Scan for the cell matching the given text and deliver its (X, Y) coordinate at center. 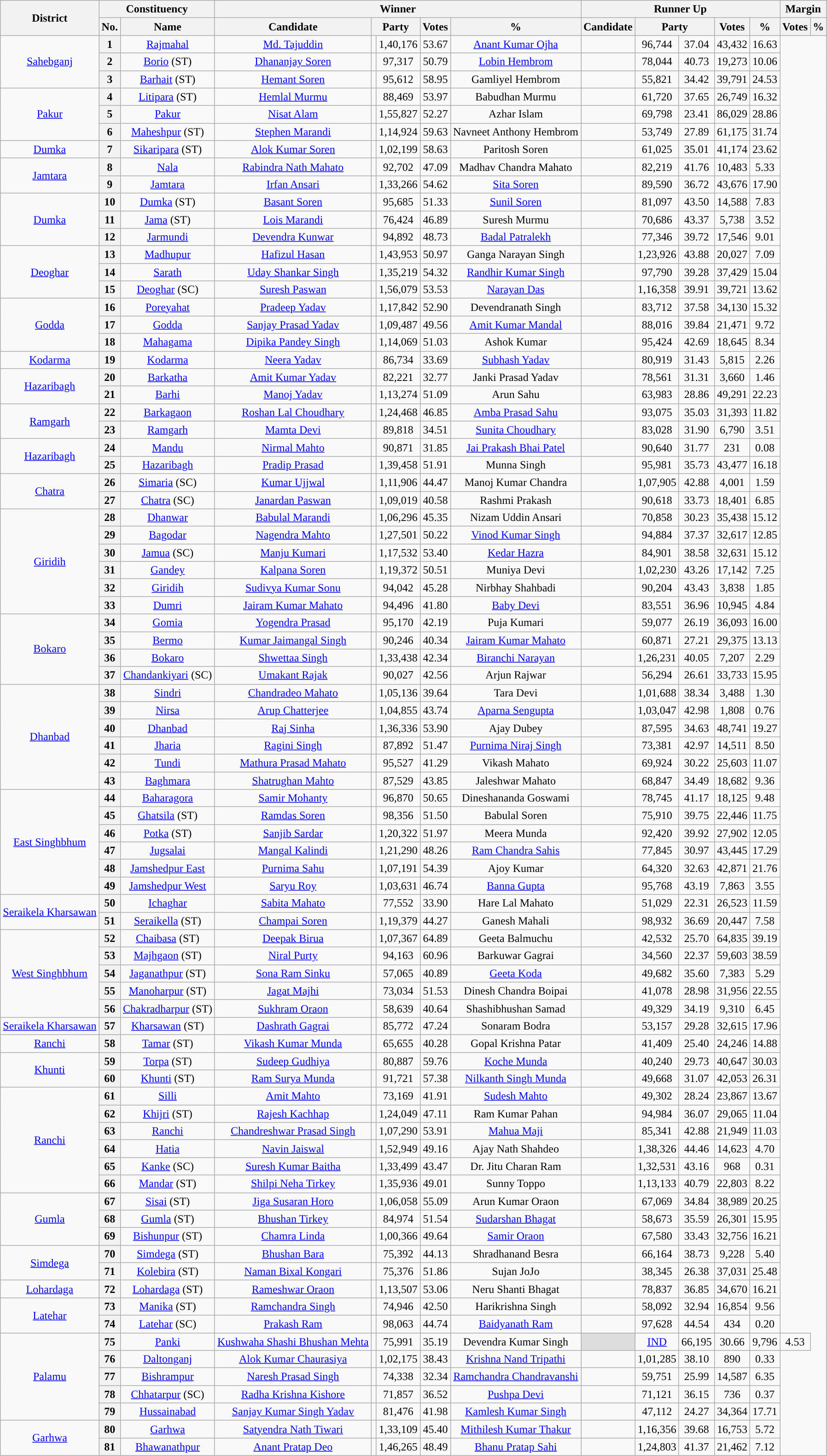
Manika (ST) (168, 1306)
Kumar Ujjwal (293, 482)
16,854 (732, 1306)
60.96 (435, 956)
1,07,905 (657, 482)
41.17 (696, 798)
Manoharpur (ST) (168, 991)
Amba Prasad Sahu (516, 412)
10 (110, 202)
Samir Mohanty (293, 798)
43.19 (696, 886)
40.28 (435, 1043)
1,07,191 (398, 868)
Hatia (168, 1149)
40.64 (435, 1008)
Purnima Niraj Singh (516, 745)
1,03,047 (657, 710)
40,240 (657, 1061)
74,946 (398, 1306)
84,974 (398, 1219)
61,175 (732, 132)
2 (110, 62)
23.62 (764, 149)
17.71 (764, 1412)
35 (110, 640)
55 (110, 991)
15.04 (764, 272)
53.53 (435, 290)
Yogendra Prasad (293, 623)
Puja Kumari (516, 623)
Champai Soren (293, 921)
Khunti (ST) (168, 1079)
17.90 (764, 184)
51.53 (435, 991)
Simdega (ST) (168, 1254)
41.98 (435, 1412)
56,294 (657, 675)
Barkuwar Gagrai (516, 956)
56 (110, 1008)
Kumar Jaimangal Singh (293, 640)
30.66 (732, 1342)
Chandradeo Mahato (293, 693)
69,924 (657, 763)
3.51 (764, 430)
67,069 (657, 1201)
Barhait (ST) (168, 79)
58.95 (435, 79)
37.37 (696, 535)
Latehar (50, 1315)
1,24,468 (398, 412)
Chakradharpur (ST) (168, 1008)
Mandar (ST) (168, 1184)
69 (110, 1236)
59,077 (657, 623)
69,798 (657, 114)
Rashmi Prakash (516, 500)
48 (110, 868)
7,383 (732, 973)
Kharsawan (ST) (168, 1026)
53.91 (435, 1131)
42.34 (435, 658)
39.91 (696, 290)
Jamshedpur West (168, 886)
34,560 (657, 956)
Jamua (SC) (168, 553)
Arjun Rajwar (516, 675)
16 (110, 307)
Ramdas Soren (293, 816)
47.24 (435, 1026)
Ram Surya Munda (293, 1079)
76 (110, 1359)
Ramchandra Singh (293, 1306)
0.31 (764, 1166)
Narayan Das (516, 290)
60,871 (657, 640)
38.73 (696, 1254)
1,00,366 (398, 1236)
Mangal Kalindi (293, 851)
Runner Up (681, 9)
Lois Marandi (293, 220)
43.85 (435, 781)
51.91 (435, 465)
90,640 (657, 447)
Prakash Ram (293, 1324)
31.07 (696, 1079)
41.37 (696, 1447)
32 (110, 588)
Sindri (168, 693)
9 (110, 184)
4.70 (764, 1149)
Sunita Choudhary (516, 430)
13.62 (764, 290)
64,835 (732, 938)
73 (110, 1306)
46.74 (435, 886)
12.05 (764, 833)
39,721 (732, 290)
63,983 (657, 395)
Babulal Soren (516, 816)
Kamlesh Kumar Singh (516, 1412)
51.54 (435, 1219)
98,356 (398, 816)
4.53 (795, 1342)
13.67 (764, 1096)
9,228 (732, 1254)
Hare Lal Mahato (516, 903)
Maheshpur (ST) (168, 132)
Bishunpur (ST) (168, 1236)
3,660 (732, 377)
38 (110, 693)
25 (110, 465)
Kushwaha Shashi Bhushan Mehta (293, 1342)
Nala (168, 167)
18,125 (732, 798)
Dumka (ST) (168, 202)
Munna Singh (516, 465)
Sonaram Bodra (516, 1026)
Naman Bixal Kongari (293, 1271)
1,02,175 (398, 1359)
8.34 (764, 342)
31.90 (696, 430)
17 (110, 325)
59.63 (435, 132)
0.08 (764, 447)
Ajay Dubey (516, 728)
53,157 (657, 1026)
1,17,532 (398, 553)
25.48 (764, 1271)
9.72 (764, 325)
6,790 (732, 430)
24,246 (732, 1043)
33.90 (435, 903)
5,815 (732, 360)
10,945 (732, 605)
53.90 (435, 728)
Radha Krishna Kishore (293, 1394)
87,892 (398, 745)
78,044 (657, 62)
Tara Devi (516, 693)
45.28 (435, 588)
19,273 (732, 62)
14,588 (732, 202)
5.33 (764, 167)
57 (110, 1026)
Gandey (168, 570)
89,818 (398, 430)
Jiga Susaran Horo (293, 1201)
1,35,936 (398, 1184)
39,791 (732, 79)
39.75 (696, 816)
95,527 (398, 763)
22.55 (764, 991)
Seraikella (ST) (168, 921)
Alok Kumar Chaurasiya (293, 1359)
49,329 (657, 1008)
46.89 (435, 220)
36.96 (696, 605)
25,603 (732, 763)
1,33,266 (398, 184)
Constituency (157, 9)
8 (110, 167)
25.99 (696, 1377)
736 (732, 1394)
9,796 (764, 1342)
23.41 (696, 114)
63 (110, 1131)
27.89 (696, 132)
1,43,953 (398, 255)
1,14,924 (398, 132)
31 (110, 570)
54.32 (435, 272)
Nilkanth Singh Munda (516, 1079)
3.52 (764, 220)
34.49 (696, 781)
55.09 (435, 1201)
31,393 (732, 412)
50.51 (435, 570)
Ghatsila (ST) (168, 816)
29 (110, 535)
Gumla (ST) (168, 1219)
Dashrath Gagrai (293, 1026)
95,685 (398, 202)
Suresh Murmu (516, 220)
Dhananjay Soren (293, 62)
1,01,688 (657, 693)
1,20,322 (398, 833)
30.23 (696, 518)
3.55 (764, 886)
43.74 (435, 710)
49,682 (657, 973)
88,016 (657, 325)
Azhar Islam (516, 114)
78,837 (657, 1289)
40,647 (732, 1061)
34,364 (732, 1412)
53.06 (435, 1289)
Babulal Marandi (293, 518)
49 (110, 886)
34 (110, 623)
1,03,631 (398, 886)
41,174 (732, 149)
Ragini Singh (293, 745)
Dineshananda Goswami (516, 798)
36.69 (696, 921)
33.69 (435, 360)
11.04 (764, 1114)
83,551 (657, 605)
51,029 (657, 903)
21,471 (732, 325)
Sudivya Kumar Sonu (293, 588)
51 (110, 921)
6.35 (764, 1377)
42.69 (696, 342)
Krishna Nand Tripathi (516, 1359)
32,615 (732, 1026)
Badal Patralekh (516, 237)
28.98 (696, 991)
38.59 (764, 956)
Madhupur (168, 255)
38.34 (696, 693)
43,445 (732, 851)
Daltonganj (168, 1359)
55,821 (657, 79)
1,24,049 (398, 1114)
95,981 (657, 465)
Deoghar (50, 272)
Sudesh Mahto (516, 1096)
1.85 (764, 588)
32,617 (732, 535)
1,13,133 (657, 1184)
31.31 (696, 377)
Naresh Prasad Singh (293, 1377)
East Singhbhum (50, 842)
38,345 (657, 1271)
68 (110, 1219)
39.84 (696, 325)
968 (732, 1166)
Umakant Rajak (293, 675)
17,546 (732, 237)
40.05 (696, 658)
40.58 (435, 500)
81,097 (657, 202)
1,19,379 (398, 921)
37,031 (732, 1271)
39 (110, 710)
57,065 (398, 973)
1,33,109 (398, 1429)
21.76 (764, 868)
75 (110, 1342)
54.62 (435, 184)
41.29 (435, 763)
19.27 (764, 728)
39.19 (764, 938)
83,028 (657, 430)
Muniya Devi (516, 570)
94,496 (398, 605)
Bhanu Pratap Sahi (516, 1447)
Palamu (50, 1377)
26.19 (696, 623)
Chandankiyari (SC) (168, 675)
Mamta Devi (293, 430)
47 (110, 851)
Dhanwar (168, 518)
92,702 (398, 167)
70,858 (657, 518)
Bhushan Tirkey (293, 1219)
14 (110, 272)
1,21,290 (398, 851)
68,847 (657, 781)
Shradhanand Besra (516, 1254)
36,093 (732, 623)
54.39 (435, 868)
26.61 (696, 675)
Sikaripara (ST) (168, 149)
1,19,372 (398, 570)
Dipika Pandey Singh (293, 342)
No. (110, 27)
34.84 (696, 1201)
1,32,531 (657, 1166)
7 (110, 149)
Nisat Alam (293, 114)
73,034 (398, 991)
0.37 (764, 1394)
1,02,230 (657, 570)
Paritosh Soren (516, 149)
District (50, 18)
Harikrishna Singh (516, 1306)
73,169 (398, 1096)
Amit Mahto (293, 1096)
5.29 (764, 973)
Kanke (SC) (168, 1166)
Arun Kumar Oraon (516, 1201)
1,01,285 (657, 1359)
1,24,803 (657, 1447)
25.40 (696, 1043)
Barkagaon (168, 412)
Ram Chandra Sahis (516, 851)
Winner (398, 9)
49,291 (732, 395)
11.03 (764, 1131)
Suresh Paswan (293, 290)
29,375 (732, 640)
4 (110, 97)
434 (732, 1324)
7,207 (732, 658)
Chatra (50, 491)
Deepak Birua (293, 938)
Nizam Uddin Ansari (516, 518)
37.58 (696, 307)
1,16,358 (657, 290)
87,595 (657, 728)
83,712 (657, 307)
31,956 (732, 991)
90,027 (398, 675)
Mathura Prasad Mahato (293, 763)
16,753 (732, 1429)
Amit Kumar Mandal (516, 325)
5 (110, 114)
Sabita Mahato (293, 903)
Chhatarpur (SC) (168, 1394)
52 (110, 938)
Raj Sinha (293, 728)
80,887 (398, 1061)
24.53 (764, 79)
91,721 (398, 1079)
26,523 (732, 903)
33 (110, 605)
2.26 (764, 360)
Vikash Kumar Munda (293, 1043)
5.40 (764, 1254)
1,09,487 (398, 325)
Khunti (50, 1070)
45.35 (435, 518)
51.47 (435, 745)
66,195 (696, 1342)
32.94 (696, 1306)
9.48 (764, 798)
27.21 (696, 640)
Stephen Marandi (293, 132)
97,317 (398, 62)
45 (110, 816)
Barkatha (168, 377)
49,668 (657, 1079)
6 (110, 132)
34.42 (696, 79)
59.76 (435, 1061)
86,029 (732, 114)
10.06 (764, 62)
26,301 (732, 1219)
0.76 (764, 710)
Basant Soren (293, 202)
1,36,336 (398, 728)
Amit Kumar Yadav (293, 377)
Niral Purty (293, 956)
4.84 (764, 605)
39.64 (435, 693)
36.72 (696, 184)
48,741 (732, 728)
93,075 (657, 412)
1,52,949 (398, 1149)
Shatrughan Mahto (293, 781)
1,16,356 (657, 1429)
Purnima Sahu (293, 868)
24.27 (696, 1412)
90,618 (657, 500)
66 (110, 1184)
1,39,458 (398, 465)
95,424 (657, 342)
7,863 (732, 886)
78 (110, 1394)
40.89 (435, 973)
17.29 (764, 851)
1,04,855 (398, 710)
23 (110, 430)
Nirmal Mahto (293, 447)
33.43 (696, 1236)
43,676 (732, 184)
34.51 (435, 430)
48.49 (435, 1447)
44.13 (435, 1254)
39.28 (696, 272)
28 (110, 518)
75,392 (398, 1254)
Pradip Prasad (293, 465)
1,13,274 (398, 395)
87,529 (398, 781)
24 (110, 447)
36.07 (696, 1114)
Subhash Yadav (516, 360)
35.60 (696, 973)
59 (110, 1061)
Vinod Kumar Singh (516, 535)
95,768 (657, 886)
32,756 (732, 1236)
36.15 (696, 1394)
30 (110, 553)
7.09 (764, 255)
1.46 (764, 377)
1,07,367 (398, 938)
Kalpana Soren (293, 570)
Ashok Kumar (516, 342)
1,56,079 (398, 290)
98,932 (657, 921)
41 (110, 745)
1,55,827 (398, 114)
50.65 (435, 798)
37,429 (732, 272)
20 (110, 377)
9.36 (764, 781)
75,991 (398, 1342)
Nirbhay Shahbadi (516, 588)
82,219 (657, 167)
3,488 (732, 693)
38.10 (696, 1359)
Aparna Sengupta (516, 710)
46.85 (435, 412)
33,733 (732, 675)
890 (732, 1359)
18 (110, 342)
42 (110, 763)
Simaria (SC) (168, 482)
1,808 (732, 710)
1,35,219 (398, 272)
41.76 (696, 167)
41.91 (435, 1096)
22,446 (732, 816)
Madhav Chandra Mahato (516, 167)
34,670 (732, 1289)
6.85 (764, 500)
95,612 (398, 79)
Sona Ram Sinku (293, 973)
34.19 (696, 1008)
78,561 (657, 377)
Lohardaga (50, 1289)
Ichaghar (168, 903)
1,46,265 (398, 1447)
Jagat Majhi (293, 991)
77,845 (657, 851)
58,092 (657, 1306)
58 (110, 1043)
Bishrampur (168, 1377)
61 (110, 1096)
Hemlal Murmu (293, 97)
75,376 (398, 1271)
52.90 (435, 307)
Jamshedpur East (168, 868)
Irfan Ansari (293, 184)
86,734 (398, 360)
Sujan JoJo (516, 1271)
74 (110, 1324)
1,14,069 (398, 342)
Sarath (168, 272)
Shwettaa Singh (293, 658)
Jaganathpur (ST) (168, 973)
Nagendra Mahto (293, 535)
50.22 (435, 535)
Ajoy Kumar (516, 868)
3 (110, 79)
59,751 (657, 1377)
77,346 (657, 237)
Randhir Kumar Singh (516, 272)
Gamliyel Hembrom (516, 79)
Chatra (SC) (168, 500)
32.63 (696, 868)
Sukhram Oraon (293, 1008)
7.58 (764, 921)
Satyendra Nath Tiwari (293, 1429)
Silli (168, 1096)
44 (110, 798)
49.16 (435, 1149)
29,065 (732, 1114)
39.68 (696, 1429)
Janardan Paswan (293, 500)
47.11 (435, 1114)
Gopal Krishna Patar (516, 1043)
Neru Shanti Bhagat (516, 1289)
72 (110, 1289)
9.56 (764, 1306)
Dr. Jitu Charan Ram (516, 1166)
Tundi (168, 763)
34.63 (696, 728)
11.82 (764, 412)
31.43 (696, 360)
40.73 (696, 62)
1,11,906 (398, 482)
22.37 (696, 956)
85,772 (398, 1026)
33.73 (696, 500)
32.77 (435, 377)
Panki (168, 1342)
42.98 (696, 710)
17.96 (764, 1026)
Khijri (ST) (168, 1114)
Lohardaga (ST) (168, 1289)
49,302 (657, 1096)
58.63 (435, 149)
51.03 (435, 342)
West Singhbhum (50, 973)
22,803 (732, 1184)
16.63 (764, 44)
Sunny Toppo (516, 1184)
14,511 (732, 745)
77,552 (398, 903)
85,341 (657, 1131)
14,623 (732, 1149)
Banna Gupta (516, 886)
21,462 (732, 1447)
94,163 (398, 956)
44.74 (435, 1324)
51.97 (435, 833)
94,984 (657, 1114)
Kolebira (ST) (168, 1271)
60 (110, 1079)
15 (110, 290)
Gumla (50, 1219)
18,682 (732, 781)
Devendra Kunwar (293, 237)
1.59 (764, 482)
Sudeep Gudhiya (293, 1061)
Jai Prakash Bhai Patel (516, 447)
48.26 (435, 851)
18,645 (732, 342)
Suresh Kumar Baitha (293, 1166)
35.73 (696, 465)
Mithilesh Kumar Thakur (516, 1429)
44.47 (435, 482)
1,27,501 (398, 535)
38.43 (435, 1359)
20,447 (732, 921)
20.25 (764, 1201)
16.32 (764, 97)
Baidyanath Ram (516, 1324)
Ganesh Mahali (516, 921)
42.97 (696, 745)
51.86 (435, 1271)
Torpa (ST) (168, 1061)
Navin Jaiswal (293, 1149)
49.64 (435, 1236)
Arup Chatterjee (293, 710)
1,06,058 (398, 1201)
42,053 (732, 1079)
39.72 (696, 237)
21,949 (732, 1131)
Baby Devi (516, 605)
Kedar Hazra (516, 553)
64.89 (435, 938)
Hemant Soren (293, 79)
Rajesh Kachhap (293, 1114)
14.88 (764, 1043)
35.01 (696, 149)
1,33,499 (398, 1166)
1,23,926 (657, 255)
43 (110, 781)
Jarmundi (168, 237)
Anant Pratap Deo (293, 1447)
7.25 (764, 570)
Bhushan Bara (293, 1254)
96,744 (657, 44)
22.31 (696, 903)
17,142 (732, 570)
30.97 (696, 851)
Neera Yadav (293, 360)
Roshan Lal Choudhary (293, 412)
28.24 (696, 1096)
6.45 (764, 1008)
79 (110, 1412)
Sanjay Prasad Yadav (293, 325)
43,477 (732, 465)
35.03 (696, 412)
Ramchandra Chandravanshi (516, 1377)
50.79 (435, 62)
Devendra Kumar Singh (516, 1342)
Rabindra Nath Mahato (293, 167)
82,221 (398, 377)
1,05,136 (398, 693)
Koche Munda (516, 1061)
32,631 (732, 553)
51.33 (435, 202)
42.56 (435, 675)
Lobin Hembrom (516, 62)
1,17,842 (398, 307)
71,121 (657, 1394)
Sisai (ST) (168, 1201)
51.09 (435, 395)
74,338 (398, 1377)
34,130 (732, 307)
Baharagora (168, 798)
Babudhan Murmu (516, 97)
37.65 (696, 97)
Sita Soren (516, 184)
7.12 (764, 1447)
0.33 (764, 1359)
30.03 (764, 1061)
9.01 (764, 237)
70,686 (657, 220)
50 (110, 903)
27 (110, 500)
19 (110, 360)
Borio (ST) (168, 62)
Alok Kumar Soren (293, 149)
49.56 (435, 325)
Baghmara (168, 781)
26.38 (696, 1271)
Sunil Soren (516, 202)
43.16 (696, 1166)
53.40 (435, 553)
29.28 (696, 1026)
57.38 (435, 1079)
94,042 (398, 588)
Litipara (ST) (168, 97)
10,483 (732, 167)
41.80 (435, 605)
80 (110, 1429)
Tamar (ST) (168, 1043)
Uday Shankar Singh (293, 272)
90,246 (398, 640)
53.67 (435, 44)
IND (657, 1342)
231 (732, 447)
12.85 (764, 535)
61,025 (657, 149)
Meera Munda (516, 833)
40.34 (435, 640)
Shashibhushan Samad (516, 1008)
41,078 (657, 991)
20,027 (732, 255)
37.04 (696, 44)
35.59 (696, 1219)
11.59 (764, 903)
67 (110, 1201)
Geeta Koda (516, 973)
Manju Kumari (293, 553)
61,720 (657, 97)
Margin (803, 9)
Dumri (168, 605)
78,745 (657, 798)
47.09 (435, 167)
11.75 (764, 816)
8.50 (764, 745)
5,738 (732, 220)
15.32 (764, 307)
37 (110, 675)
43.50 (696, 202)
71 (110, 1271)
1,38,326 (657, 1149)
Name (168, 27)
1,13,507 (398, 1289)
66,164 (657, 1254)
40 (110, 728)
9,310 (732, 1008)
Dinesh Chandra Boipai (516, 991)
Sanjib Sardar (293, 833)
Navneet Anthony Hembrom (516, 132)
1,06,296 (398, 518)
77 (110, 1377)
Deoghar (SC) (168, 290)
52.27 (435, 114)
89,590 (657, 184)
Barhi (168, 395)
Jama (ST) (168, 220)
Rameshwar Oraon (293, 1289)
94,884 (657, 535)
Bagodar (168, 535)
31.74 (764, 132)
29.73 (696, 1061)
49.01 (435, 1184)
58,639 (398, 1008)
75,910 (657, 816)
84,901 (657, 553)
45.40 (435, 1429)
Sahebganj (50, 62)
Jaleshwar Mahato (516, 781)
4,001 (732, 482)
97,790 (657, 272)
36.52 (435, 1394)
41,409 (657, 1043)
13 (110, 255)
38,989 (732, 1201)
31.77 (696, 447)
Chandreshwar Prasad Singh (293, 1131)
39.92 (696, 833)
62 (110, 1114)
16.00 (764, 623)
50.97 (435, 255)
58,673 (657, 1219)
94,892 (398, 237)
38.58 (696, 553)
98,063 (398, 1324)
48.73 (435, 237)
42.19 (435, 623)
92,420 (657, 833)
26 (110, 482)
Ram Kumar Pahan (516, 1114)
1,26,231 (657, 658)
53.97 (435, 97)
Saryu Roy (293, 886)
Sanjay Kumar Singh Yadav (293, 1412)
Mahagama (168, 342)
59,603 (732, 956)
43.88 (696, 255)
Anant Kumar Ojha (516, 44)
44.27 (435, 921)
51.50 (435, 816)
11.07 (764, 763)
Devendranath Singh (516, 307)
26,749 (732, 97)
12 (110, 237)
43.26 (696, 570)
13.13 (764, 640)
Chamra Linda (293, 1236)
Samir Oraon (516, 1236)
73,381 (657, 745)
Shilpi Neha Tirkey (293, 1184)
76,424 (398, 220)
Vikash Mahato (516, 763)
22.23 (764, 395)
64,320 (657, 868)
1,07,290 (398, 1131)
25.70 (696, 938)
Latehar (SC) (168, 1324)
Manoj Yadav (293, 395)
2.29 (764, 658)
40.79 (696, 1184)
1,40,176 (398, 44)
Potka (ST) (168, 833)
1.30 (764, 693)
Rajmahal (168, 44)
44.54 (696, 1324)
42,871 (732, 868)
53 (110, 956)
31.85 (435, 447)
21 (110, 395)
Bhawanathpur (168, 1447)
Chaibasa (ST) (168, 938)
5.72 (764, 1429)
46 (110, 833)
42.50 (435, 1306)
Jharia (168, 745)
47,112 (657, 1412)
35,438 (732, 518)
43.43 (696, 588)
3,838 (732, 588)
1,09,019 (398, 500)
11 (110, 220)
67,580 (657, 1236)
43.47 (435, 1166)
70 (110, 1254)
54 (110, 973)
96,870 (398, 798)
1 (110, 44)
Sudarshan Bhagat (516, 1219)
27,902 (732, 833)
Biranchi Narayan (516, 658)
Majhgaon (ST) (168, 956)
22 (110, 412)
53,749 (657, 132)
7.83 (764, 202)
32.34 (435, 1377)
42,532 (657, 938)
81,476 (398, 1412)
Nirsa (168, 710)
Janki Prasad Yadav (516, 377)
16.18 (764, 465)
Arun Sahu (516, 395)
Geeta Balmuchu (516, 938)
Mahua Maji (516, 1131)
95,170 (398, 623)
14,587 (732, 1377)
36.85 (696, 1289)
Pradeep Yadav (293, 307)
23,867 (732, 1096)
43.37 (696, 220)
81 (110, 1447)
88,469 (398, 97)
Pushpa Devi (516, 1394)
26.31 (764, 1079)
Poreyahat (168, 307)
71,857 (398, 1394)
80,919 (657, 360)
Md. Tajuddin (293, 44)
1,02,199 (398, 149)
Simdega (50, 1263)
44.46 (696, 1149)
97,628 (657, 1324)
30.22 (696, 763)
35.19 (435, 1342)
Bermo (168, 640)
Hussainabad (168, 1412)
36 (110, 658)
8.22 (764, 1184)
64 (110, 1149)
Manoj Kumar Chandra (516, 482)
0.20 (764, 1324)
65 (110, 1166)
Ganga Narayan Singh (516, 255)
43,432 (732, 44)
1,33,438 (398, 658)
Hafizul Hasan (293, 255)
Mandu (168, 447)
Jugsalai (168, 851)
18,401 (732, 500)
90,204 (657, 588)
90,871 (398, 447)
Gomia (168, 623)
Ajay Nath Shahdeo (516, 1149)
65,655 (398, 1043)
